Output the [x, y] coordinate of the center of the cell containing the given text.  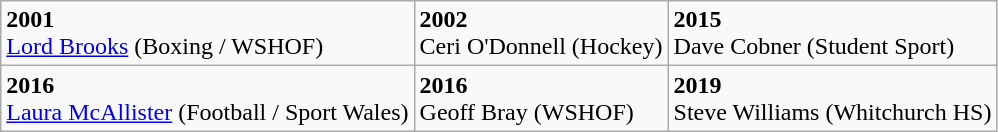
2001Lord Brooks (Boxing / WSHOF) [208, 34]
2002Ceri O'Donnell (Hockey) [541, 34]
2015Dave Cobner (Student Sport) [832, 34]
2016Geoff Bray (WSHOF) [541, 98]
2016Laura McAllister (Football / Sport Wales) [208, 98]
2019Steve Williams (Whitchurch HS) [832, 98]
